Detect which cell encompasses the target text, then output its (x, y) center coordinate. 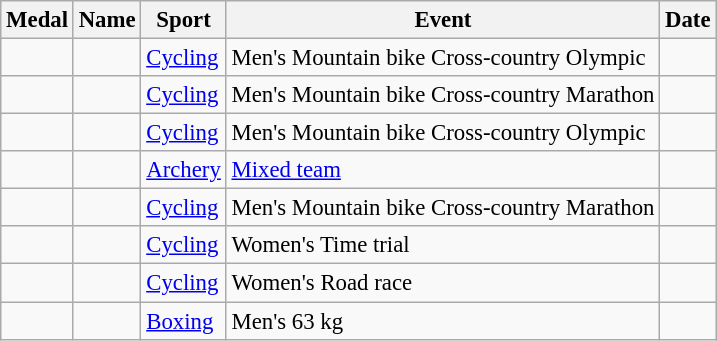
Sport (184, 20)
Women's Road race (443, 283)
Boxing (184, 321)
Event (443, 20)
Date (688, 20)
Mixed team (443, 170)
Men's 63 kg (443, 321)
Medal (38, 20)
Archery (184, 170)
Women's Time trial (443, 245)
Name (107, 20)
